Scan for the cell matching the given text and deliver its (x, y) coordinate at center. 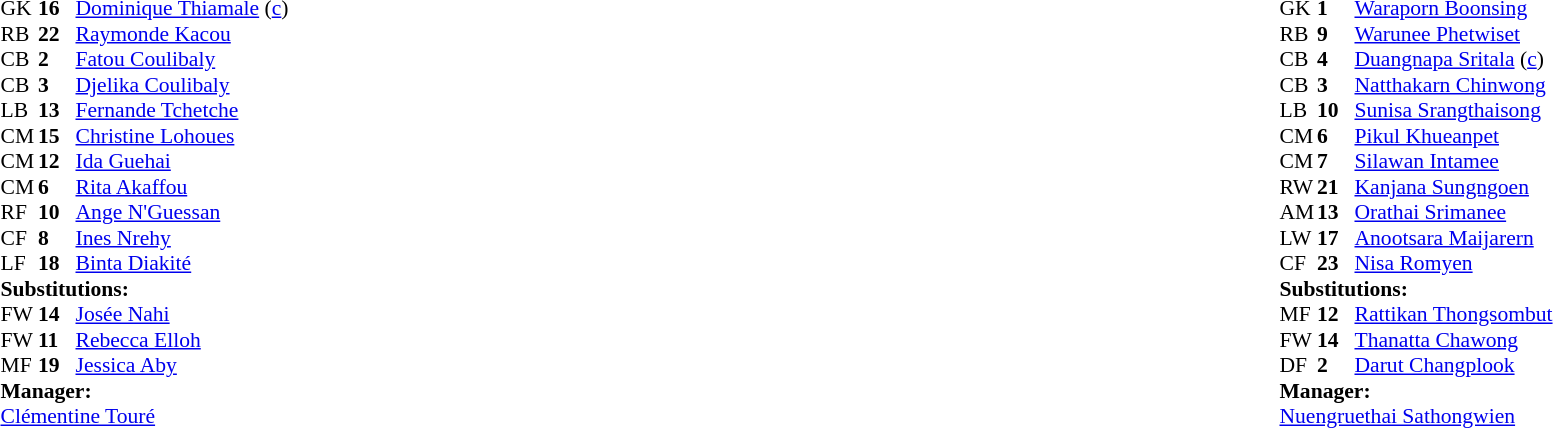
Djelika Coulibaly (182, 85)
8 (57, 238)
Raymonde Kacou (182, 34)
23 (1336, 263)
RW (1298, 187)
Ines Nrehy (182, 238)
19 (57, 365)
Rita Akaffou (182, 187)
21 (1336, 187)
LW (1298, 238)
Josée Nahi (182, 315)
Fernande Tchetche (182, 111)
15 (57, 136)
Fatou Coulibaly (182, 59)
RF (19, 213)
AM (1298, 213)
Jessica Aby (182, 365)
4 (1336, 59)
DF (1298, 365)
Christine Lohoues (182, 136)
LF (19, 263)
9 (1336, 34)
Rebecca Elloh (182, 340)
18 (57, 263)
22 (57, 34)
Substitutions: (144, 289)
Ange N'Guessan (182, 213)
11 (57, 340)
Binta Diakité (182, 263)
Ida Guehai (182, 161)
7 (1336, 161)
17 (1336, 238)
Manager: (144, 391)
